Extract the (X, Y) coordinate from the center of the cell holding the provided text.  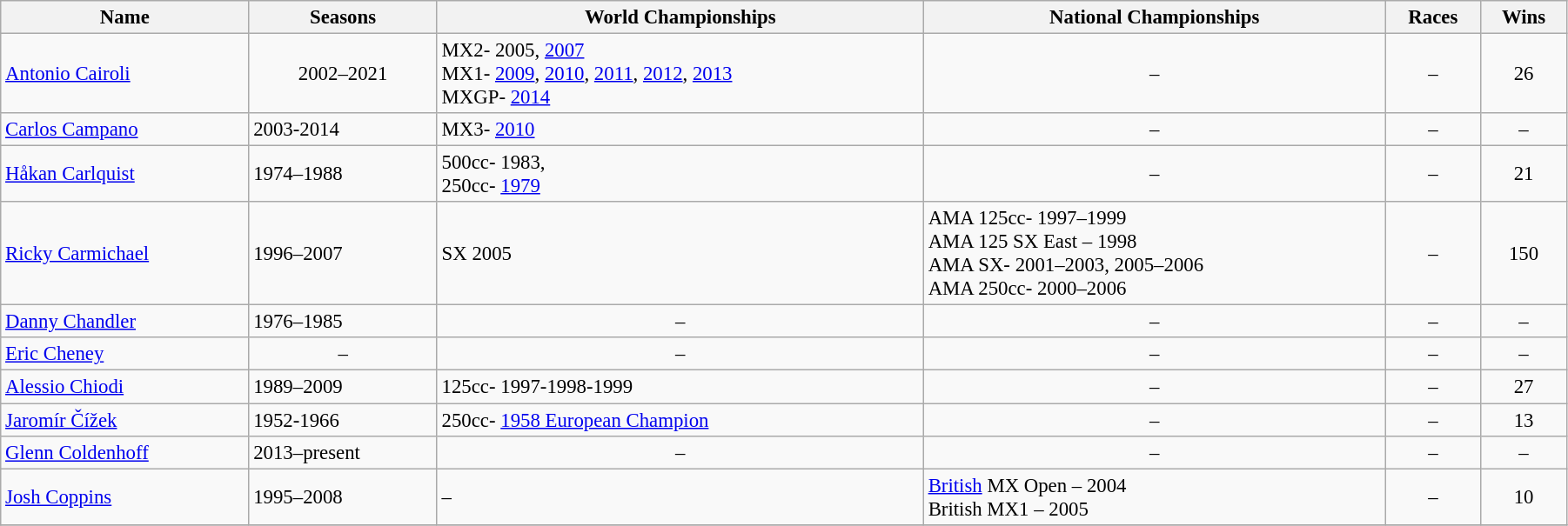
Jaromír Čížek (125, 420)
Håkan Carlquist (125, 174)
Antonio Cairoli (125, 74)
SX 2005 (680, 254)
500cc- 1983,250cc- 1979 (680, 174)
1989–2009 (343, 387)
Josh Coppins (125, 497)
Alessio Chiodi (125, 387)
Danny Chandler (125, 322)
26 (1524, 74)
1996–2007 (343, 254)
Carlos Campano (125, 130)
1952-1966 (343, 420)
27 (1524, 387)
2003-2014 (343, 130)
Ricky Carmichael (125, 254)
AMA 125cc- 1997–1999AMA 125 SX East – 1998AMA SX- 2001–2003, 2005–2006AMA 250cc- 2000–2006 (1154, 254)
British MX Open – 2004British MX1 – 2005 (1154, 497)
21 (1524, 174)
2002–2021 (343, 74)
1974–1988 (343, 174)
MX2- 2005, 2007MX1- 2009, 2010, 2011, 2012, 2013MXGP- 2014 (680, 74)
250cc- 1958 European Champion (680, 420)
10 (1524, 497)
13 (1524, 420)
Eric Cheney (125, 354)
Name (125, 17)
National Championships (1154, 17)
125cc- 1997-1998-1999 (680, 387)
Races (1433, 17)
MX3- 2010 (680, 130)
Glenn Coldenhoff (125, 452)
2013–present (343, 452)
150 (1524, 254)
1976–1985 (343, 322)
Wins (1524, 17)
Seasons (343, 17)
1995–2008 (343, 497)
World Championships (680, 17)
